Return the (x, y) coordinate for the center point of the cell that contains the specified text.  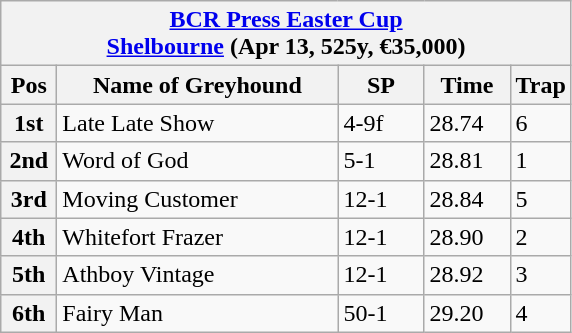
2 (540, 237)
Name of Greyhound (198, 85)
28.81 (467, 161)
50-1 (381, 313)
5th (29, 275)
Athboy Vintage (198, 275)
3rd (29, 199)
29.20 (467, 313)
4th (29, 237)
4 (540, 313)
Word of God (198, 161)
BCR Press Easter CupShelbourne (Apr 13, 525y, €35,000) (286, 34)
Moving Customer (198, 199)
6th (29, 313)
3 (540, 275)
Pos (29, 85)
Fairy Man (198, 313)
Time (467, 85)
28.92 (467, 275)
Whitefort Frazer (198, 237)
Trap (540, 85)
5-1 (381, 161)
1 (540, 161)
6 (540, 123)
Late Late Show (198, 123)
1st (29, 123)
28.74 (467, 123)
28.90 (467, 237)
28.84 (467, 199)
4-9f (381, 123)
5 (540, 199)
2nd (29, 161)
SP (381, 85)
